Find where the given text appears and provide that cell's center as (x, y) coordinate. 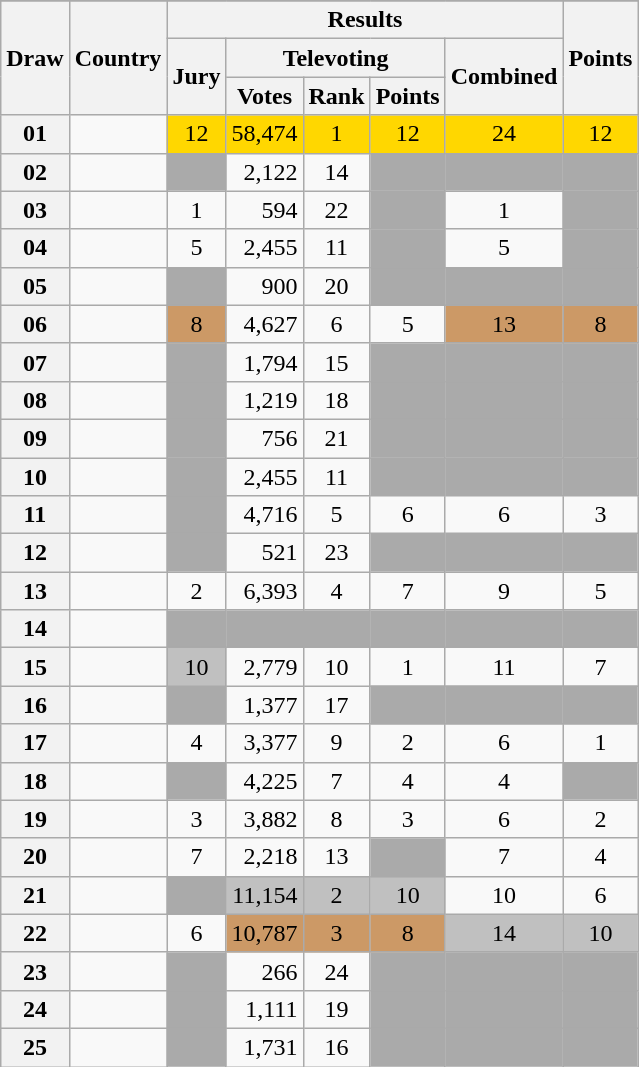
11,154 (264, 895)
1,731 (264, 1047)
1,111 (264, 1009)
Results (365, 20)
58,474 (264, 134)
1,377 (264, 705)
02 (35, 172)
594 (264, 210)
266 (264, 971)
Country (118, 58)
4,225 (264, 781)
Jury (196, 77)
900 (264, 286)
4,627 (264, 324)
4,716 (264, 515)
03 (35, 210)
Televoting (336, 58)
04 (35, 248)
05 (35, 286)
1,794 (264, 362)
2,122 (264, 172)
07 (35, 362)
3,377 (264, 743)
08 (35, 400)
Rank (336, 96)
Combined (504, 77)
2,779 (264, 667)
25 (35, 1047)
10,787 (264, 933)
01 (35, 134)
Votes (264, 96)
Draw (35, 58)
2,218 (264, 857)
6,393 (264, 591)
06 (35, 324)
521 (264, 553)
09 (35, 438)
756 (264, 438)
1,219 (264, 400)
3,882 (264, 819)
